Return [x, y] of the center of cell containing provided text 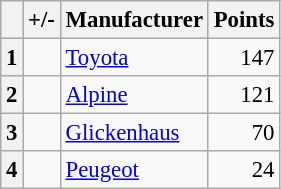
Points [244, 20]
1 [12, 58]
24 [244, 170]
Manufacturer [134, 20]
3 [12, 133]
+/- [42, 20]
121 [244, 95]
Toyota [134, 58]
Alpine [134, 95]
Glickenhaus [134, 133]
147 [244, 58]
70 [244, 133]
2 [12, 95]
Peugeot [134, 170]
4 [12, 170]
